Return [X, Y] of the center of cell containing provided text 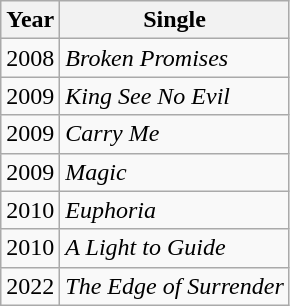
A Light to Guide [174, 248]
Euphoria [174, 210]
2022 [30, 286]
2008 [30, 58]
Broken Promises [174, 58]
Carry Me [174, 134]
King See No Evil [174, 96]
Single [174, 20]
The Edge of Surrender [174, 286]
Year [30, 20]
Magic [174, 172]
